Identify which cell holds the provided text, then report its [X, Y] central coordinate. 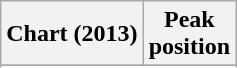
Chart (2013) [72, 34]
Peakposition [189, 34]
